Return the [X, Y] coordinate for the center point of the cell that contains the specified text.  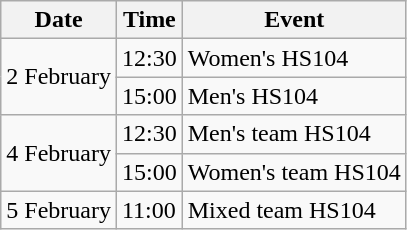
Mixed team HS104 [294, 210]
Event [294, 20]
11:00 [149, 210]
Women's HS104 [294, 58]
4 February [59, 153]
5 February [59, 210]
Men's HS104 [294, 96]
Women's team HS104 [294, 172]
2 February [59, 77]
Men's team HS104 [294, 134]
Time [149, 20]
Date [59, 20]
